For the text-containing cell, return its midpoint in [x, y] coordinate format. 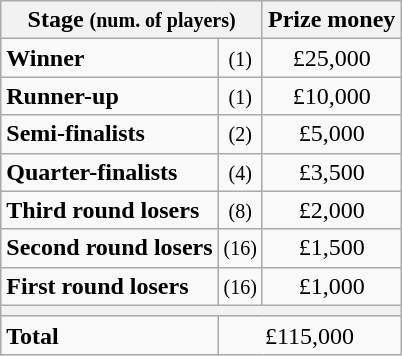
Stage (num. of players) [132, 20]
Second round losers [110, 248]
Semi-finalists [110, 134]
£10,000 [331, 96]
£1,000 [331, 286]
Third round losers [110, 210]
£3,500 [331, 172]
£115,000 [310, 335]
£2,000 [331, 210]
(8) [240, 210]
(4) [240, 172]
Winner [110, 58]
Total [110, 335]
Runner-up [110, 96]
Quarter-finalists [110, 172]
First round losers [110, 286]
£1,500 [331, 248]
Prize money [331, 20]
(2) [240, 134]
£25,000 [331, 58]
£5,000 [331, 134]
